Scan for the cell matching the given text and deliver its (X, Y) coordinate at center. 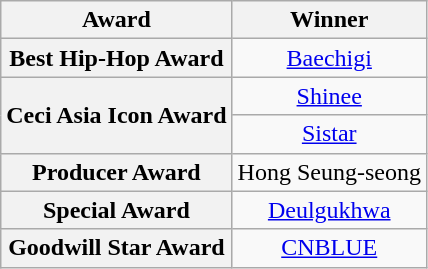
Special Award (116, 210)
Ceci Asia Icon Award (116, 115)
Award (116, 20)
Deulgukhwa (329, 210)
Shinee (329, 96)
CNBLUE (329, 248)
Baechigi (329, 58)
Best Hip-Hop Award (116, 58)
Sistar (329, 134)
Producer Award (116, 172)
Winner (329, 20)
Goodwill Star Award (116, 248)
Hong Seung-seong (329, 172)
